From the cell containing the given text, extract its center point as (x, y) coordinate. 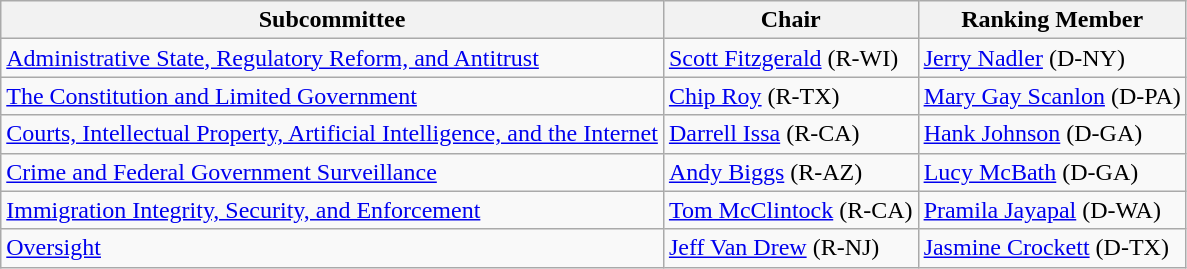
Mary Gay Scanlon (D-PA) (1052, 96)
Subcommittee (332, 20)
Oversight (332, 248)
Jerry Nadler (D-NY) (1052, 58)
Pramila Jayapal (D-WA) (1052, 210)
Darrell Issa (R-CA) (790, 134)
Administrative State, Regulatory Reform, and Antitrust (332, 58)
Tom McClintock (R-CA) (790, 210)
The Constitution and Limited Government (332, 96)
Lucy McBath (D-GA) (1052, 172)
Scott Fitzgerald (R-WI) (790, 58)
Immigration Integrity, Security, and Enforcement (332, 210)
Courts, Intellectual Property, Artificial Intelligence, and the Internet (332, 134)
Chair (790, 20)
Chip Roy (R-TX) (790, 96)
Jasmine Crockett (D-TX) (1052, 248)
Ranking Member (1052, 20)
Hank Johnson (D-GA) (1052, 134)
Crime and Federal Government Surveillance (332, 172)
Andy Biggs (R-AZ) (790, 172)
Jeff Van Drew (R-NJ) (790, 248)
